Extract the (X, Y) coordinate from the center of the cell holding the provided text.  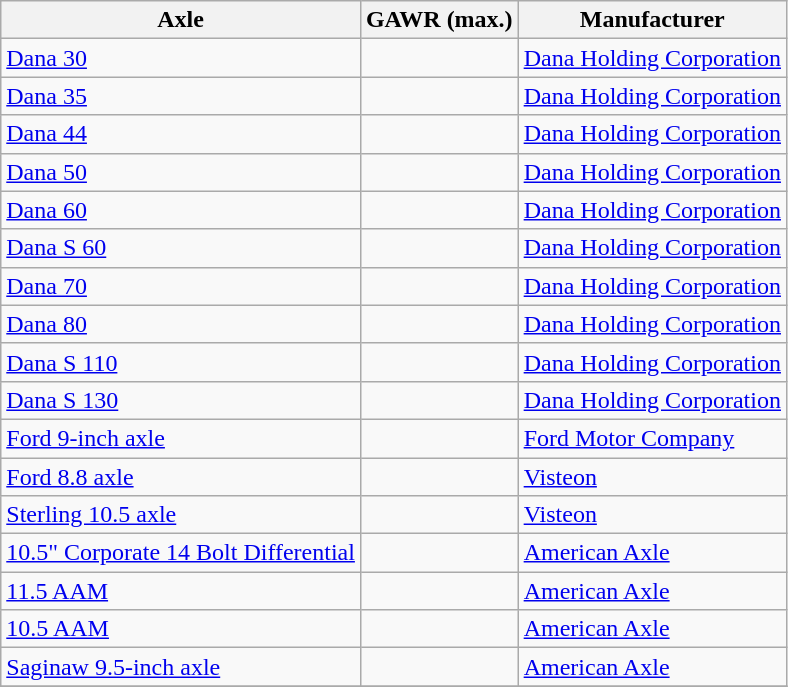
Ford 8.8 axle (181, 477)
Dana S 130 (181, 400)
Ford 9-inch axle (181, 438)
Dana 35 (181, 96)
Dana 50 (181, 172)
Dana 70 (181, 286)
Manufacturer (652, 20)
Dana 30 (181, 58)
10.5" Corporate 14 Bolt Differential (181, 553)
Dana S 110 (181, 362)
10.5 AAM (181, 629)
11.5 AAM (181, 591)
Dana S 60 (181, 248)
GAWR (max.) (439, 20)
Sterling 10.5 axle (181, 515)
Saginaw 9.5-inch axle (181, 667)
Dana 44 (181, 134)
Dana 60 (181, 210)
Axle (181, 20)
Ford Motor Company (652, 438)
Dana 80 (181, 324)
